Find where the given text appears and provide that cell's center as [X, Y] coordinate. 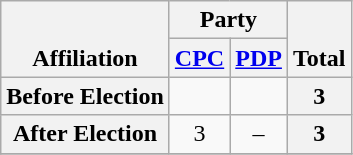
PDP [259, 58]
– [259, 134]
Before Election [86, 96]
Total [319, 39]
Affiliation [86, 39]
After Election [86, 134]
CPC [199, 58]
Party [228, 20]
